From the cell containing the given text, extract its center point as (x, y) coordinate. 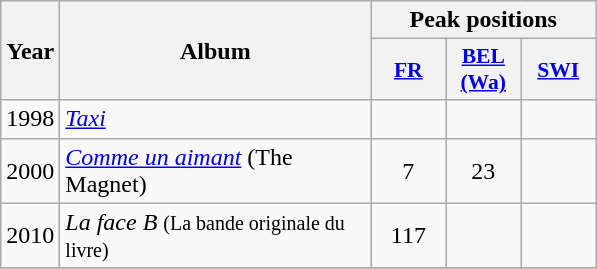
FR (408, 70)
117 (408, 236)
Comme un aimant (The Magnet) (216, 170)
2000 (30, 170)
Album (216, 50)
7 (408, 170)
Taxi (216, 119)
Year (30, 50)
BEL (Wa) (484, 70)
La face B (La bande originale du livre) (216, 236)
2010 (30, 236)
SWI (558, 70)
Peak positions (484, 20)
1998 (30, 119)
23 (484, 170)
